Provide the [x, y] coordinate of the cell's center where the given text is located.  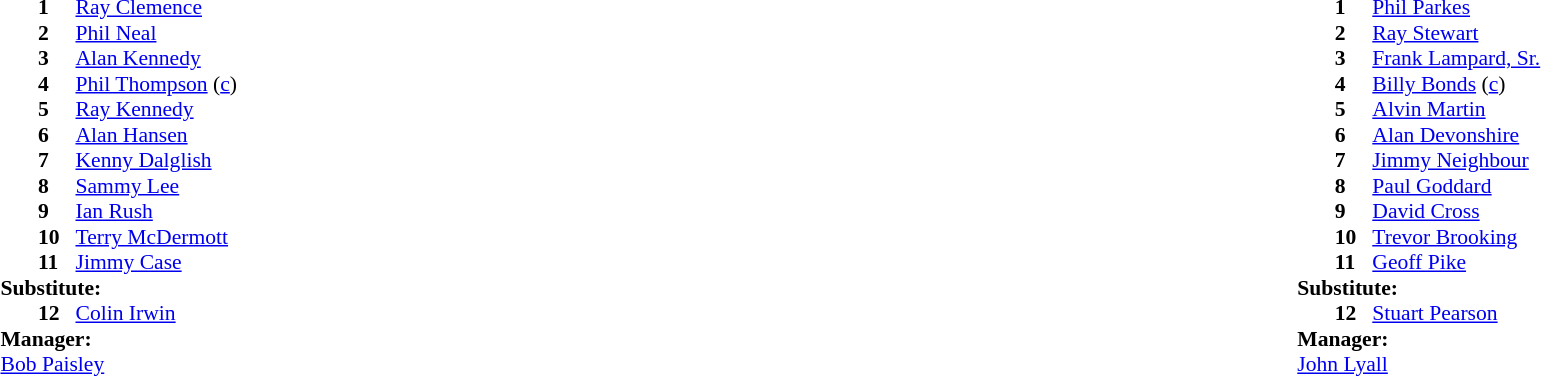
Paul Goddard [1456, 186]
Terry McDermott [157, 237]
Billy Bonds (c) [1456, 84]
Alvin Martin [1456, 109]
Alan Kennedy [157, 59]
Jimmy Case [157, 263]
Jimmy Neighbour [1456, 161]
Phil Thompson (c) [157, 84]
David Cross [1456, 211]
Sammy Lee [157, 186]
Kenny Dalglish [157, 161]
Ray Kennedy [157, 109]
Geoff Pike [1456, 263]
Colin Irwin [157, 313]
Stuart Pearson [1456, 313]
Alan Hansen [157, 135]
Trevor Brooking [1456, 237]
Alan Devonshire [1456, 135]
Phil Neal [157, 33]
Frank Lampard, Sr. [1456, 59]
Ian Rush [157, 211]
Ray Stewart [1456, 33]
